Output the (X, Y) coordinate of the center of the cell containing the given text.  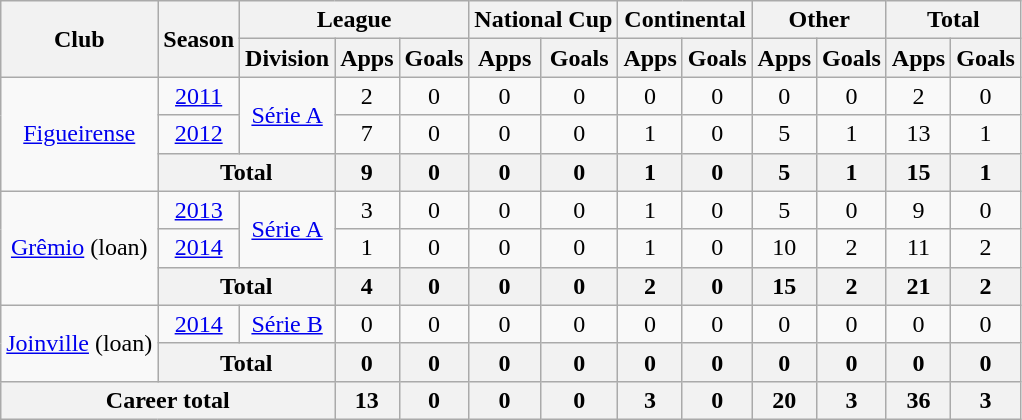
Joinville (loan) (80, 343)
11 (918, 248)
2011 (199, 96)
2012 (199, 134)
36 (918, 400)
National Cup (544, 20)
20 (784, 400)
Career total (168, 400)
Other (819, 20)
League (354, 20)
Figueirense (80, 134)
4 (367, 286)
Club (80, 39)
Season (199, 39)
7 (367, 134)
2013 (199, 210)
Série B (288, 324)
10 (784, 248)
21 (918, 286)
Continental (685, 20)
Division (288, 58)
Grêmio (loan) (80, 248)
